From the cell containing the given text, extract its center point as (X, Y) coordinate. 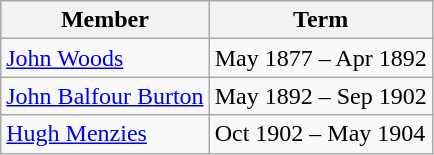
John Woods (105, 58)
May 1892 – Sep 1902 (320, 96)
May 1877 – Apr 1892 (320, 58)
Hugh Menzies (105, 134)
John Balfour Burton (105, 96)
Oct 1902 – May 1904 (320, 134)
Term (320, 20)
Member (105, 20)
